Extract the (x, y) coordinate from the center of the cell holding the provided text.  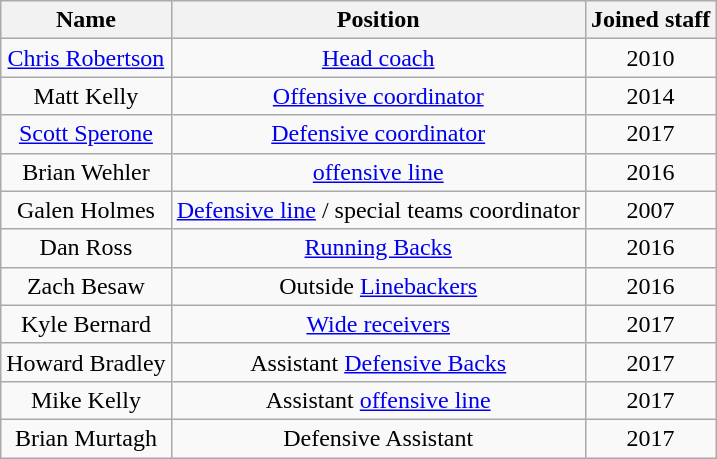
Defensive line / special teams coordinator (378, 210)
Defensive coordinator (378, 134)
2010 (650, 58)
Offensive coordinator (378, 96)
Joined staff (650, 20)
Kyle Bernard (86, 324)
Name (86, 20)
offensive line (378, 172)
Brian Murtagh (86, 438)
2014 (650, 96)
Wide receivers (378, 324)
2007 (650, 210)
Head coach (378, 58)
Dan Ross (86, 248)
Position (378, 20)
Running Backs (378, 248)
Howard Bradley (86, 362)
Matt Kelly (86, 96)
Assistant offensive line (378, 400)
Zach Besaw (86, 286)
Chris Robertson (86, 58)
Brian Wehler (86, 172)
Scott Sperone (86, 134)
Defensive Assistant (378, 438)
Outside Linebackers (378, 286)
Galen Holmes (86, 210)
Assistant Defensive Backs (378, 362)
Mike Kelly (86, 400)
